Pinpoint the cell where the given text exists, returning its (x, y) midpoint coordinate. 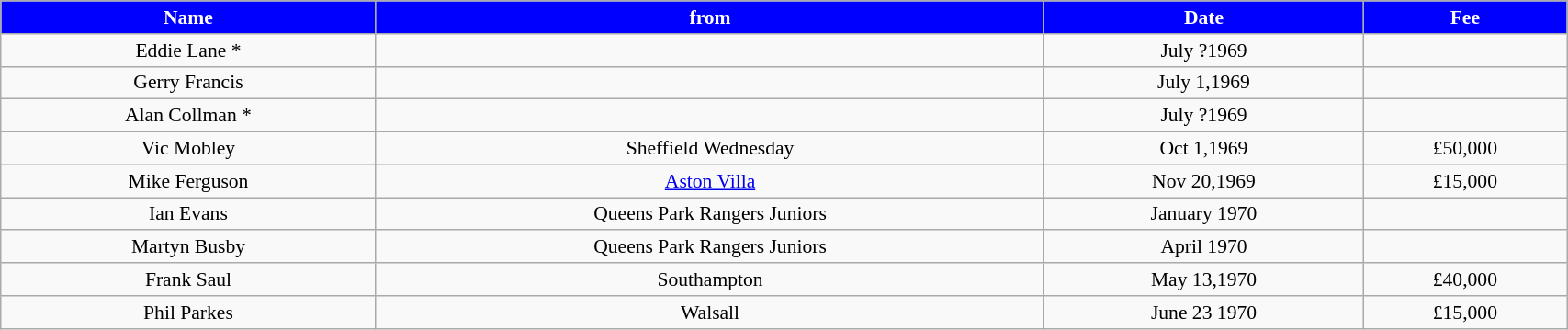
Fee (1465, 17)
July 1,1969 (1203, 83)
Phil Parkes (188, 313)
Vic Mobley (188, 149)
Southampton (710, 279)
Martyn Busby (188, 247)
Name (188, 17)
June 23 1970 (1203, 313)
Oct 1,1969 (1203, 149)
January 1970 (1203, 214)
Alan Collman * (188, 116)
Ian Evans (188, 214)
Eddie Lane * (188, 51)
Aston Villa (710, 181)
£50,000 (1465, 149)
Mike Ferguson (188, 181)
Date (1203, 17)
Nov 20,1969 (1203, 181)
Frank Saul (188, 279)
May 13,1970 (1203, 279)
£40,000 (1465, 279)
Sheffield Wednesday (710, 149)
Walsall (710, 313)
Gerry Francis (188, 83)
April 1970 (1203, 247)
from (710, 17)
